Provide the (X, Y) coordinate of the cell's center where the given text is located.  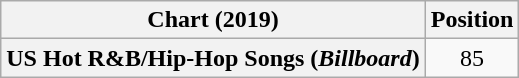
Position (472, 20)
85 (472, 58)
US Hot R&B/Hip-Hop Songs (Billboard) (213, 58)
Chart (2019) (213, 20)
